Locate the cell with the specified text and output its (X, Y) center coordinate. 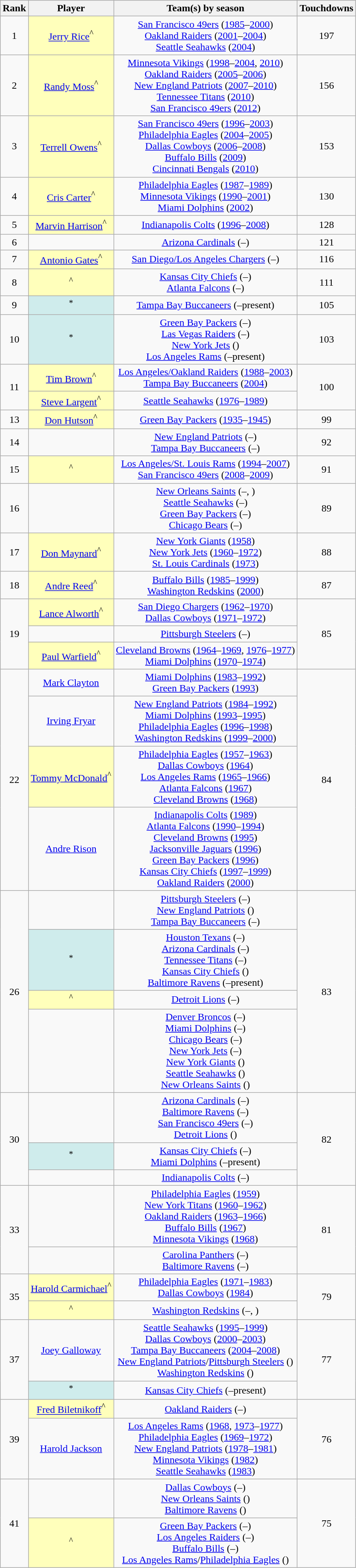
105 (327, 305)
Player (71, 8)
San Diego/Los Angeles Chargers (–) (206, 259)
Oakland Raiders (–) (206, 1409)
88 (327, 552)
81 (327, 1230)
197 (327, 36)
Los Angeles Rams (1968, 1973–1977)Philadelphia Eagles (1969–1972)New England Patriots (1978–1981)Minnesota Vikings (1982)Seattle Seahawks (1983) (206, 1449)
Indianapolis Colts (–) (206, 1178)
111 (327, 282)
87 (327, 585)
84 (327, 780)
Harold Jackson (71, 1449)
16 (14, 508)
99 (327, 420)
Philadelphia Eagles (1959)New York Titans (1960–1962)Oakland Raiders (1963–1966)Buffalo Bills (1967)Minnesota Vikings (1968) (206, 1216)
3 (14, 146)
Arizona Cardinals (–) (206, 242)
Washington Redskins (–, ) (206, 1311)
1 (14, 36)
128 (327, 225)
18 (14, 585)
Philadelphia Eagles (1971–1983)Dallas Cowboys (1984) (206, 1287)
Green Bay Packers (–)Los Angeles Raiders (–)Buffalo Bills (–)Los Angeles Rams/Philadelphia Eagles () (206, 1542)
7 (14, 259)
Philadelphia Eagles (1987–1989)Minnesota Vikings (1990–2001)Miami Dolphins (2002) (206, 196)
2 (14, 85)
Andre Rison (71, 849)
Terrell Owens^ (71, 146)
Carolina Panthers (–)Baltimore Ravens (–) (206, 1261)
Minnesota Vikings (1998–2004, 2010)Oakland Raiders (2005–2006)New England Patriots (2007–2010)Tennessee Titans (2010)San Francisco 49ers (2012) (206, 85)
35 (14, 1297)
Antonio Gates^ (71, 259)
Andre Reed^ (71, 585)
6 (14, 242)
39 (14, 1440)
Touchdowns (327, 8)
156 (327, 85)
92 (327, 443)
Fred Biletnikoff^ (71, 1409)
Seattle Seahawks (1976–1989) (206, 401)
Indianapolis Colts (1996–2008) (206, 225)
San Diego Chargers (1962–1970)Dallas Cowboys (1971–1972) (206, 612)
75 (327, 1523)
Tim Brown^ (71, 378)
91 (327, 469)
13 (14, 420)
100 (327, 387)
Joey Galloway (71, 1351)
Lance Alworth^ (71, 612)
Marvin Harrison^ (71, 225)
37 (14, 1360)
Green Bay Packers (1935–1945) (206, 420)
Jerry Rice^ (71, 36)
Green Bay Packers (–)Las Vegas Raiders (–)New York Jets () Los Angeles Rams (–present) (206, 340)
10 (14, 340)
Pittsburgh Steelers (–) (206, 634)
New Orleans Saints (–, )Seattle Seahawks (–)Green Bay Packers (–)Chicago Bears (–) (206, 508)
82 (327, 1139)
5 (14, 225)
Don Maynard^ (71, 552)
Paul Warfield^ (71, 656)
17 (14, 552)
83 (327, 992)
26 (14, 992)
Don Hutson^ (71, 420)
San Francisco 49ers (1996–2003)Philadelphia Eagles (2004–2005)Dallas Cowboys (2006–2008)Buffalo Bills (2009)Cincinnati Bengals (2010) (206, 146)
19 (14, 634)
85 (327, 634)
130 (327, 196)
Pittsburgh Steelers (–)New England Patriots ()Tampa Bay Buccaneers (–) (206, 910)
Tommy McDonald^ (71, 777)
Dallas Cowboys (–)New Orleans Saints ()Baltimore Ravens () (206, 1499)
Los Angeles/St. Louis Rams (1994–2007)San Francisco 49ers (2008–2009) (206, 469)
14 (14, 443)
121 (327, 242)
Detroit Lions (–) (206, 1000)
89 (327, 508)
New York Giants (1958)New York Jets (1960–1972)St. Louis Cardinals (1973) (206, 552)
76 (327, 1440)
Philadelphia Eagles (1957–1963)Dallas Cowboys (1964)Los Angeles Rams (1965–1966)Atlanta Falcons (1967)Cleveland Browns (1968) (206, 777)
Tampa Bay Buccaneers (–present) (206, 305)
Arizona Cardinals (–)Baltimore Ravens (–)San Francisco 49ers (–)Detroit Lions () (206, 1118)
103 (327, 340)
Kansas City Chiefs (–)Atlanta Falcons (–) (206, 282)
Kansas City Chiefs (–)Miami Dolphins (–present) (206, 1156)
41 (14, 1523)
Houston Texans (–)Arizona Cardinals (–)Tennessee Titans (–) Kansas City Chiefs () Baltimore Ravens (–present) (206, 960)
22 (14, 780)
Cris Carter^ (71, 196)
79 (327, 1297)
30 (14, 1139)
Harold Carmichael^ (71, 1287)
New England Patriots (–)Tampa Bay Buccaneers (–) (206, 443)
15 (14, 469)
11 (14, 387)
New England Patriots (1984–1992)Miami Dolphins (1993–1995)Philadelphia Eagles (1996–1998)Washington Redskins (1999–2000) (206, 721)
9 (14, 305)
8 (14, 282)
Los Angeles/Oakland Raiders (1988–2003)Tampa Bay Buccaneers (2004) (206, 378)
33 (14, 1230)
4 (14, 196)
153 (327, 146)
116 (327, 259)
Irving Fryar (71, 721)
Steve Largent^ (71, 401)
Denver Broncos (–)Miami Dolphins (–)Chicago Bears (–)New York Jets (–)New York Giants ()Seattle Seahawks ()New Orleans Saints () (206, 1051)
San Francisco 49ers (1985–2000)Oakland Raiders (2001–2004)Seattle Seahawks (2004) (206, 36)
Randy Moss^ (71, 85)
77 (327, 1360)
Miami Dolphins (1983–1992)Green Bay Packers (1993) (206, 683)
Kansas City Chiefs (–present) (206, 1390)
Cleveland Browns (1964–1969, 1976–1977)Miami Dolphins (1970–1974) (206, 656)
Rank (14, 8)
Buffalo Bills (1985–1999)Washington Redskins (2000) (206, 585)
Team(s) by season (206, 8)
Mark Clayton (71, 683)
